Return [x, y] of the center of cell containing provided text 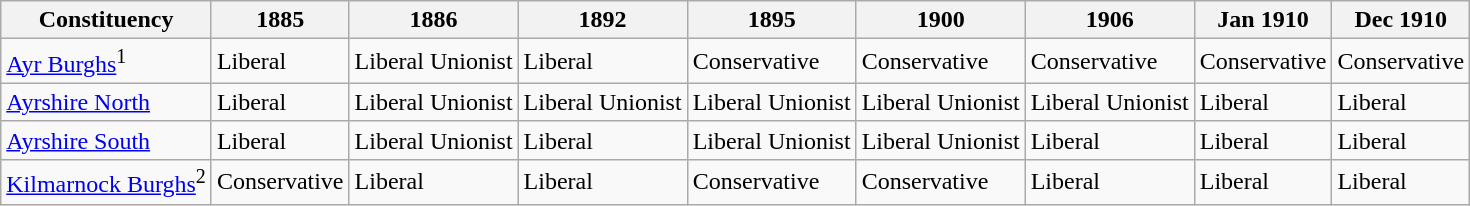
1885 [280, 20]
1906 [1110, 20]
1886 [434, 20]
1900 [940, 20]
Ayrshire North [106, 102]
Constituency [106, 20]
Jan 1910 [1263, 20]
Dec 1910 [1401, 20]
1895 [772, 20]
1892 [602, 20]
Ayrshire South [106, 140]
Ayr Burghs1 [106, 62]
Kilmarnock Burghs2 [106, 182]
